Pinpoint the cell where the given text exists, returning its (x, y) midpoint coordinate. 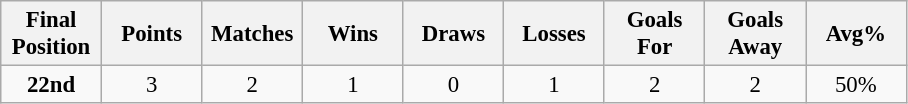
Points (152, 34)
Final Position (52, 34)
50% (856, 85)
Draws (454, 34)
22nd (52, 85)
Goals For (654, 34)
Losses (554, 34)
Avg% (856, 34)
Matches (252, 34)
3 (152, 85)
Wins (354, 34)
0 (454, 85)
Goals Away (756, 34)
